Capture the cell that displays the provided text and extract its (x, y) central coordinate. 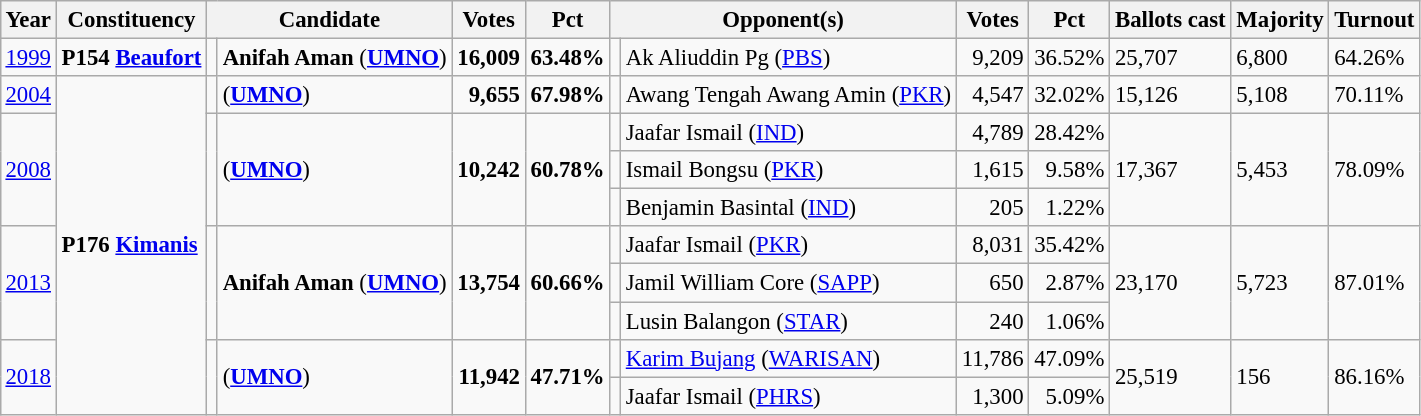
5,108 (1280, 95)
Ballots cast (1170, 20)
11,942 (488, 376)
Awang Tengah Awang Amin (PKR) (788, 95)
6,800 (1280, 57)
47.71% (568, 376)
36.52% (1070, 57)
P154 Beaufort (131, 57)
Ak Aliuddin Pg (PBS) (788, 57)
9.58% (1070, 170)
2008 (28, 170)
Majority (1280, 20)
1,300 (992, 396)
5.09% (1070, 396)
4,547 (992, 95)
Candidate (330, 20)
5,453 (1280, 170)
Jaafar Ismail (PHRS) (788, 396)
Jaafar Ismail (IND) (788, 133)
64.26% (1374, 57)
9,209 (992, 57)
2.87% (1070, 283)
Benjamin Basintal (IND) (788, 208)
650 (992, 283)
60.66% (568, 282)
1,615 (992, 170)
13,754 (488, 282)
32.02% (1070, 95)
Constituency (131, 20)
78.09% (1374, 170)
87.01% (1374, 282)
P176 Kimanis (131, 245)
86.16% (1374, 376)
8,031 (992, 245)
Turnout (1374, 20)
Karim Bujang (WARISAN) (788, 358)
15,126 (1170, 95)
25,707 (1170, 57)
70.11% (1374, 95)
4,789 (992, 133)
25,519 (1170, 376)
2013 (28, 282)
60.78% (568, 170)
2004 (28, 95)
5,723 (1280, 282)
63.48% (568, 57)
11,786 (992, 358)
Ismail Bongsu (PKR) (788, 170)
47.09% (1070, 358)
67.98% (568, 95)
Lusin Balangon (STAR) (788, 321)
Jaafar Ismail (PKR) (788, 245)
16,009 (488, 57)
156 (1280, 376)
17,367 (1170, 170)
1999 (28, 57)
Opponent(s) (784, 20)
1.06% (1070, 321)
205 (992, 208)
1.22% (1070, 208)
Jamil William Core (SAPP) (788, 283)
35.42% (1070, 245)
23,170 (1170, 282)
10,242 (488, 170)
2018 (28, 376)
9,655 (488, 95)
Year (28, 20)
240 (992, 321)
28.42% (1070, 133)
